Detect which cell encompasses the target text, then output its [X, Y] center coordinate. 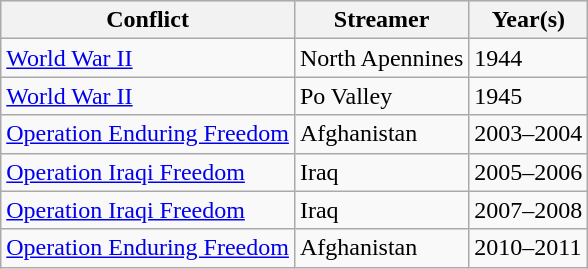
1944 [528, 58]
2005–2006 [528, 172]
North Apennines [381, 58]
2010–2011 [528, 248]
1945 [528, 96]
Streamer [381, 20]
Year(s) [528, 20]
Po Valley [381, 96]
2007–2008 [528, 210]
2003–2004 [528, 134]
Conflict [148, 20]
